For the text-containing cell, return its midpoint in [X, Y] coordinate format. 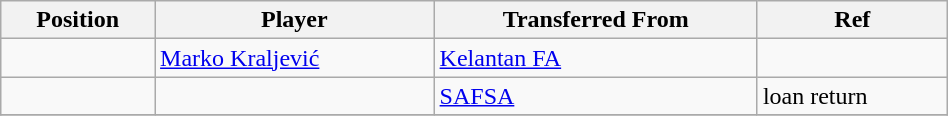
Ref [852, 20]
SAFSA [596, 96]
Kelantan FA [596, 58]
Position [78, 20]
loan return [852, 96]
Transferred From [596, 20]
Player [295, 20]
Marko Kraljević [295, 58]
